Scan for the cell matching the given text and deliver its (x, y) coordinate at center. 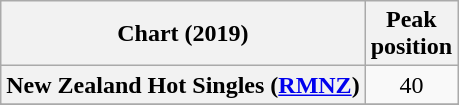
Peakposition (411, 34)
New Zealand Hot Singles (RMNZ) (183, 85)
40 (411, 85)
Chart (2019) (183, 34)
